Return (X, Y) of the center of cell containing provided text 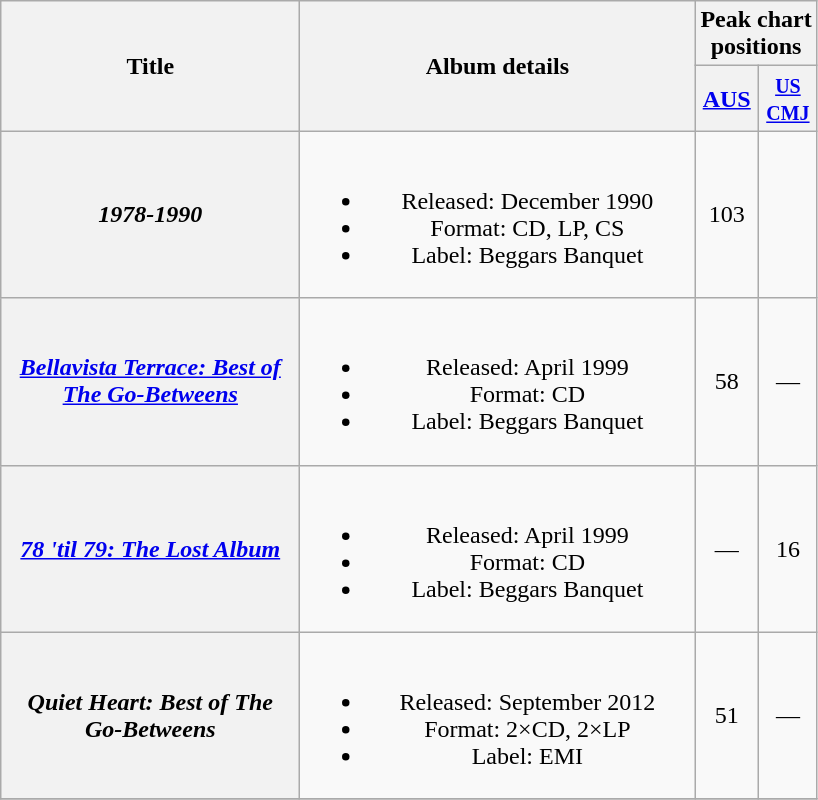
Bellavista Terrace: Best of The Go-Betweens (150, 382)
16 (788, 548)
1978-1990 (150, 214)
Title (150, 66)
AUS (727, 98)
USCMJ (788, 98)
78 'til 79: The Lost Album (150, 548)
Quiet Heart: Best of The Go-Betweens (150, 716)
Album details (498, 66)
Released: September 2012Format: 2×CD, 2×LPLabel: EMI (498, 716)
51 (727, 716)
Peak chartpositions (756, 34)
Released: December 1990Format: CD, LP, CSLabel: Beggars Banquet (498, 214)
103 (727, 214)
58 (727, 382)
